Capture the cell that displays the provided text and extract its [x, y] central coordinate. 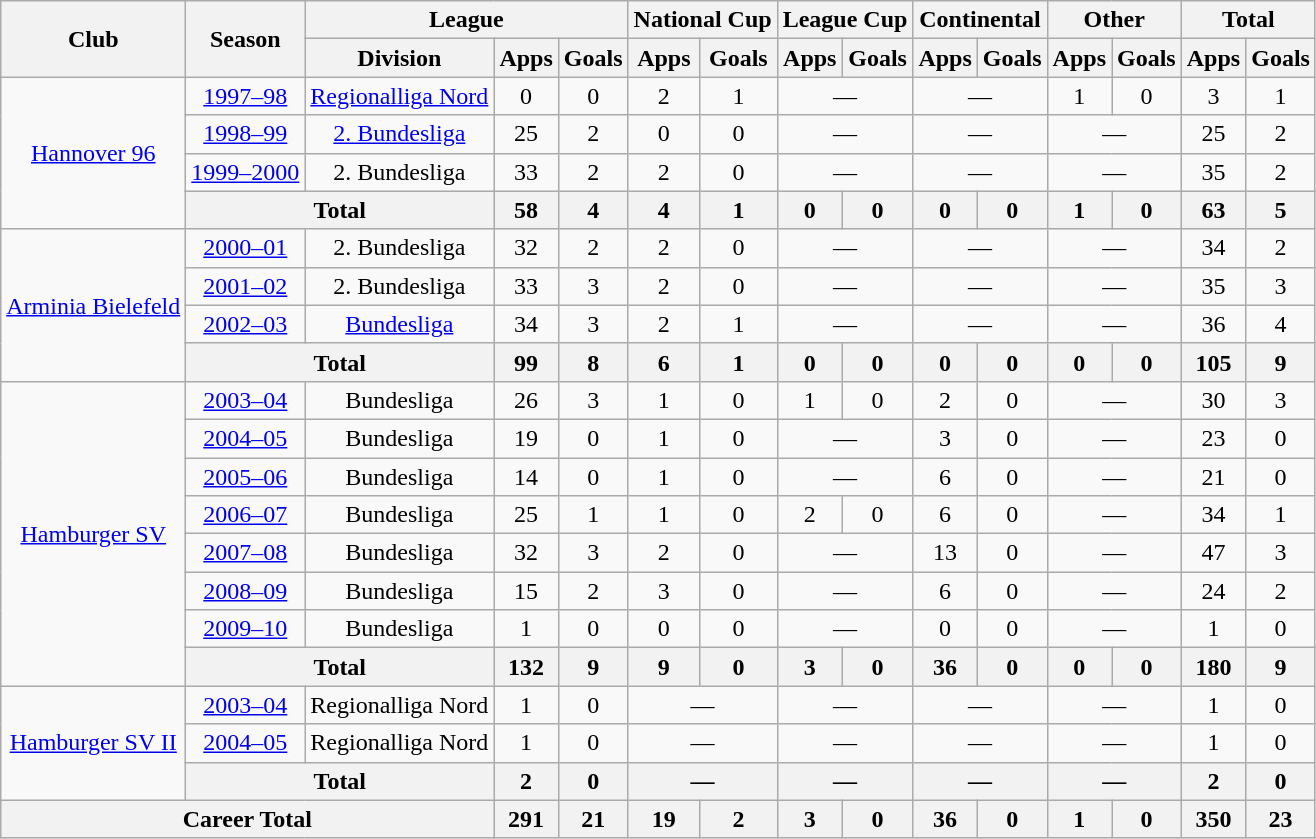
National Cup [702, 20]
Hannover 96 [94, 153]
Hamburger SV [94, 533]
1997–98 [246, 96]
Continental [980, 20]
2000–01 [246, 248]
47 [1213, 553]
30 [1213, 400]
14 [526, 477]
Arminia Bielefeld [94, 305]
2009–10 [246, 629]
2002–03 [246, 324]
Hamburger SV II [94, 743]
8 [593, 362]
26 [526, 400]
1999–2000 [246, 172]
League [466, 20]
350 [1213, 819]
Season [246, 39]
58 [526, 210]
2005–06 [246, 477]
Other [1114, 20]
180 [1213, 667]
2008–09 [246, 591]
Club [94, 39]
63 [1213, 210]
2007–08 [246, 553]
5 [1281, 210]
24 [1213, 591]
105 [1213, 362]
2006–07 [246, 515]
1998–99 [246, 134]
132 [526, 667]
2001–02 [246, 286]
15 [526, 591]
99 [526, 362]
13 [945, 553]
League Cup [845, 20]
Division [400, 58]
Career Total [248, 819]
291 [526, 819]
